Return the [X, Y] coordinate for the center point of the cell that contains the specified text.  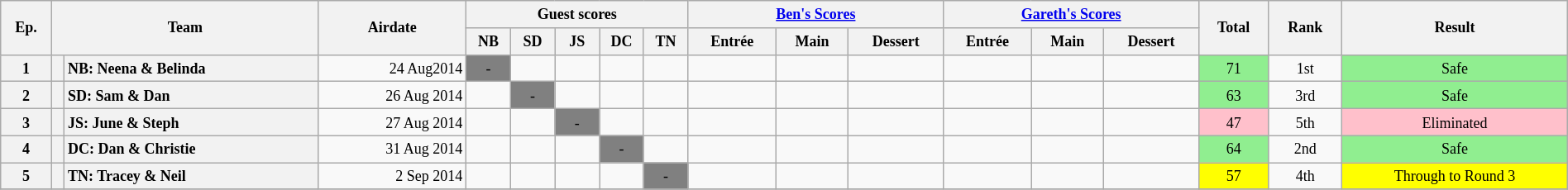
64 [1234, 149]
Through to Round 3 [1455, 177]
3 [26, 122]
4 [26, 149]
57 [1234, 177]
1 [26, 68]
24 Aug2014 [392, 68]
Total [1234, 28]
DC: Dan & Christie [192, 149]
5 [26, 177]
Rank [1305, 28]
Ep. [26, 28]
Airdate [392, 28]
NB: Neena & Belinda [192, 68]
Team [185, 28]
TN: Tracey & Neil [192, 177]
Gareth's Scores [1072, 15]
2 [26, 96]
27 Aug 2014 [392, 122]
26 Aug 2014 [392, 96]
Eliminated [1455, 122]
Guest scores [577, 15]
Ben's Scores [815, 15]
3rd [1305, 96]
1st [1305, 68]
TN [666, 41]
2 Sep 2014 [392, 177]
31 Aug 2014 [392, 149]
Result [1455, 28]
SD [533, 41]
47 [1234, 122]
JS: June & Steph [192, 122]
2nd [1305, 149]
4th [1305, 177]
SD: Sam & Dan [192, 96]
NB [489, 41]
71 [1234, 68]
5th [1305, 122]
JS [577, 41]
63 [1234, 96]
DC [622, 41]
